Pinpoint the cell where the given text exists, returning its [X, Y] midpoint coordinate. 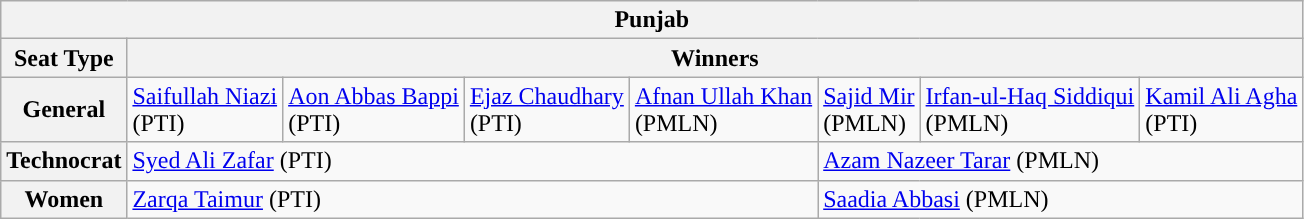
Seat Type [64, 58]
Punjab [652, 20]
Kamil Ali Agha(PTI) [1222, 110]
Syed Ali Zafar (PTI) [472, 161]
Zarqa Taimur (PTI) [472, 199]
Winners [715, 58]
Afnan Ullah Khan(PMLN) [723, 110]
Saifullah Niazi(PTI) [205, 110]
Sajid Mir(PMLN) [869, 110]
Saadia Abbasi (PMLN) [1060, 199]
Ejaz Chaudhary(PTI) [546, 110]
Aon Abbas Bappi(PTI) [374, 110]
Irfan-ul-Haq Siddiqui(PMLN) [1030, 110]
Azam Nazeer Tarar (PMLN) [1060, 161]
Women [64, 199]
General [64, 110]
Technocrat [64, 161]
